From the cell containing the given text, extract its center point as [X, Y] coordinate. 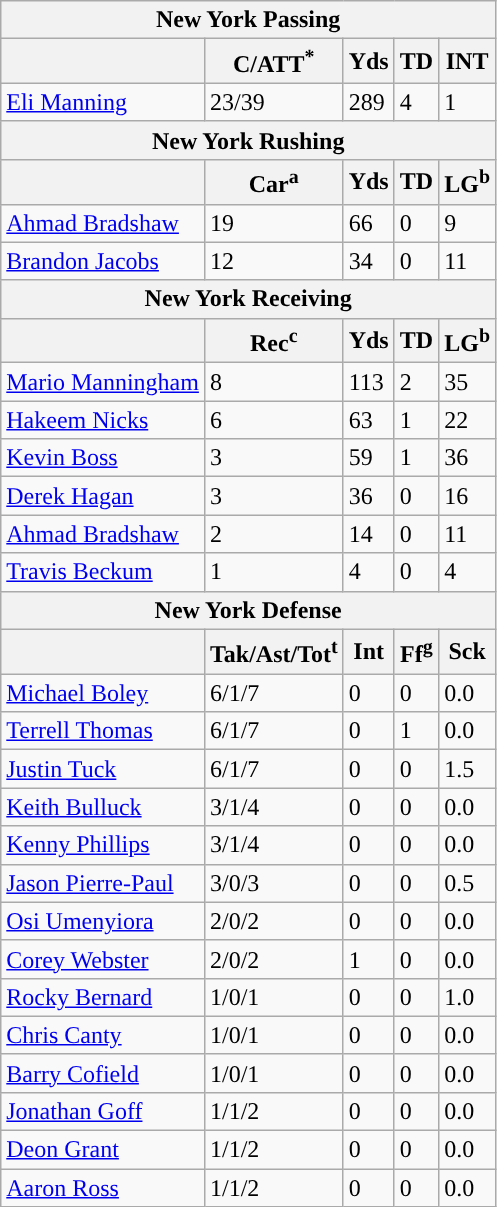
Aaron Ross [103, 1188]
Justin Tuck [103, 769]
Hakeem Nicks [103, 420]
113 [368, 382]
Terrell Thomas [103, 731]
Jason Pierre-Paul [103, 883]
Recc [274, 340]
Barry Cofield [103, 1073]
59 [368, 458]
22 [468, 420]
19 [274, 223]
8 [274, 382]
Kenny Phillips [103, 845]
1.5 [468, 769]
New York Rushing [248, 140]
63 [368, 420]
289 [368, 102]
9 [468, 223]
Chris Canty [103, 1035]
23/39 [274, 102]
Sck [468, 652]
Rocky Bernard [103, 997]
35 [468, 382]
Jonathan Goff [103, 1111]
New York Passing [248, 20]
0.5 [468, 883]
Osi Umenyiora [103, 921]
Keith Bulluck [103, 807]
16 [468, 496]
3/0/3 [274, 883]
Derek Hagan [103, 496]
Tak/Ast/Tott [274, 652]
Michael Boley [103, 693]
1.0 [468, 997]
INT [468, 62]
Kevin Boss [103, 458]
New York Receiving [248, 299]
Cara [274, 182]
12 [274, 261]
Ffg [416, 652]
C/ATT* [274, 62]
New York Defense [248, 610]
34 [368, 261]
Corey Webster [103, 959]
14 [368, 534]
66 [368, 223]
Int [368, 652]
Deon Grant [103, 1150]
6 [274, 420]
Eli Manning [103, 102]
Travis Beckum [103, 572]
Mario Manningham [103, 382]
Brandon Jacobs [103, 261]
